Extract the [x, y] coordinate from the center of the cell holding the provided text.  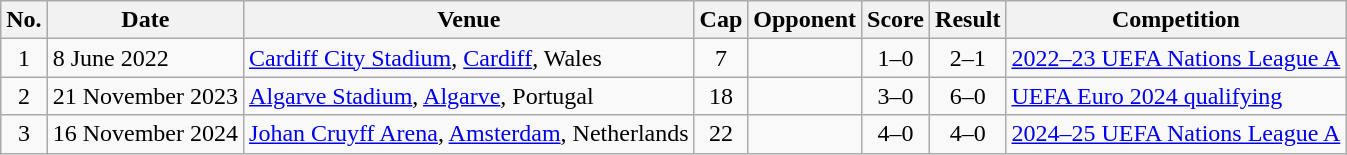
7 [721, 58]
Competition [1176, 20]
Cardiff City Stadium, Cardiff, Wales [470, 58]
16 November 2024 [145, 134]
3 [24, 134]
2022–23 UEFA Nations League A [1176, 58]
Algarve Stadium, Algarve, Portugal [470, 96]
Cap [721, 20]
Score [896, 20]
8 June 2022 [145, 58]
Opponent [805, 20]
2024–25 UEFA Nations League A [1176, 134]
2–1 [968, 58]
1–0 [896, 58]
18 [721, 96]
2 [24, 96]
Date [145, 20]
21 November 2023 [145, 96]
1 [24, 58]
Johan Cruyff Arena, Amsterdam, Netherlands [470, 134]
6–0 [968, 96]
No. [24, 20]
UEFA Euro 2024 qualifying [1176, 96]
Venue [470, 20]
3–0 [896, 96]
Result [968, 20]
22 [721, 134]
